Output the [x, y] coordinate of the center of the cell containing the given text.  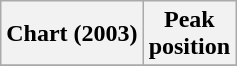
Peakposition [189, 34]
Chart (2003) [72, 34]
